Pinpoint the cell where the given text exists, returning its (x, y) midpoint coordinate. 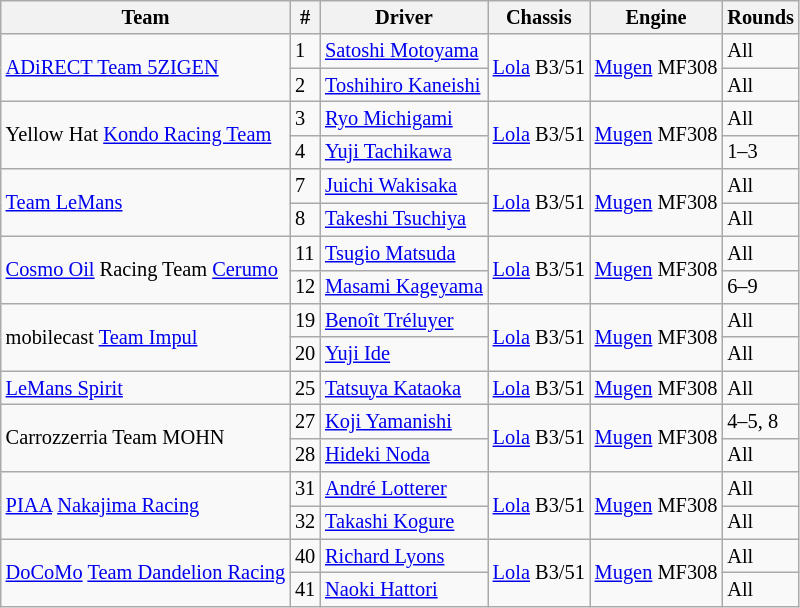
Hideki Noda (404, 455)
Richard Lyons (404, 556)
LeMans Spirit (146, 388)
Naoki Hattori (404, 589)
25 (305, 388)
Team LeMans (146, 202)
Takashi Kogure (404, 522)
7 (305, 186)
Tsugio Matsuda (404, 253)
32 (305, 522)
8 (305, 219)
1–3 (760, 152)
20 (305, 354)
Chassis (539, 17)
19 (305, 320)
41 (305, 589)
Rounds (760, 17)
11 (305, 253)
Driver (404, 17)
2 (305, 85)
Engine (656, 17)
Benoît Tréluyer (404, 320)
DoCoMo Team Dandelion Racing (146, 572)
ADiRECT Team 5ZIGEN (146, 68)
Satoshi Motoyama (404, 51)
4 (305, 152)
27 (305, 421)
Team (146, 17)
mobilecast Team Impul (146, 336)
1 (305, 51)
Tatsuya Kataoka (404, 388)
40 (305, 556)
PIAA Nakajima Racing (146, 506)
Yuji Tachikawa (404, 152)
Ryo Michigami (404, 118)
6–9 (760, 287)
Takeshi Tsuchiya (404, 219)
Yuji Ide (404, 354)
Koji Yamanishi (404, 421)
3 (305, 118)
4–5, 8 (760, 421)
28 (305, 455)
Carrozzerria Team MOHN (146, 438)
Masami Kageyama (404, 287)
Juichi Wakisaka (404, 186)
André Lotterer (404, 489)
# (305, 17)
Toshihiro Kaneishi (404, 85)
Yellow Hat Kondo Racing Team (146, 134)
Cosmo Oil Racing Team Cerumo (146, 270)
12 (305, 287)
31 (305, 489)
